Locate the cell with the specified text and output its [x, y] center coordinate. 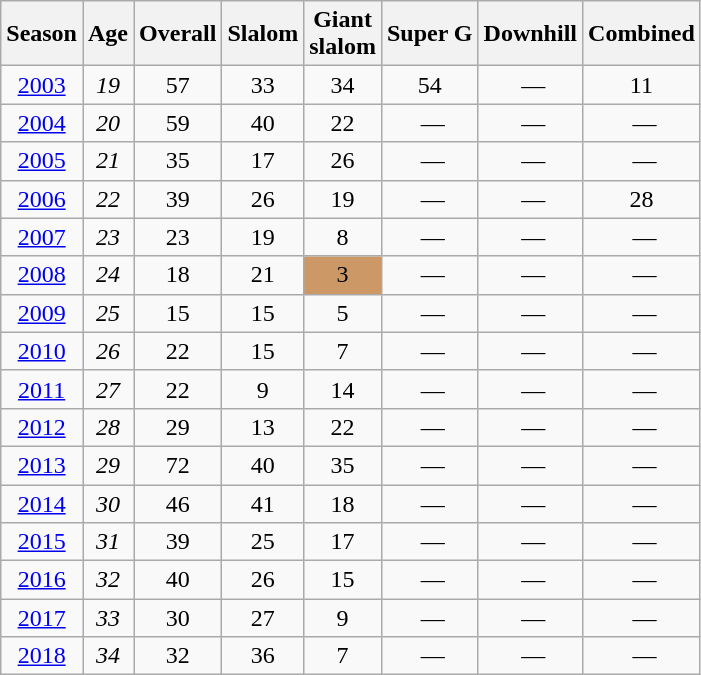
54 [430, 85]
2009 [42, 313]
Season [42, 34]
31 [108, 542]
14 [343, 389]
2012 [42, 427]
2006 [42, 199]
2007 [42, 237]
Combined [642, 34]
41 [263, 503]
72 [178, 465]
36 [263, 656]
59 [178, 123]
2015 [42, 542]
Overall [178, 34]
2004 [42, 123]
20 [108, 123]
46 [178, 503]
Giantslalom [343, 34]
2005 [42, 161]
2003 [42, 85]
24 [108, 275]
2013 [42, 465]
2018 [42, 656]
2017 [42, 618]
3 [343, 275]
8 [343, 237]
Age [108, 34]
2008 [42, 275]
2016 [42, 580]
11 [642, 85]
Slalom [263, 34]
57 [178, 85]
Downhill [530, 34]
2010 [42, 351]
5 [343, 313]
Super G [430, 34]
2014 [42, 503]
2011 [42, 389]
13 [263, 427]
